From the cell containing the given text, extract its center point as [x, y] coordinate. 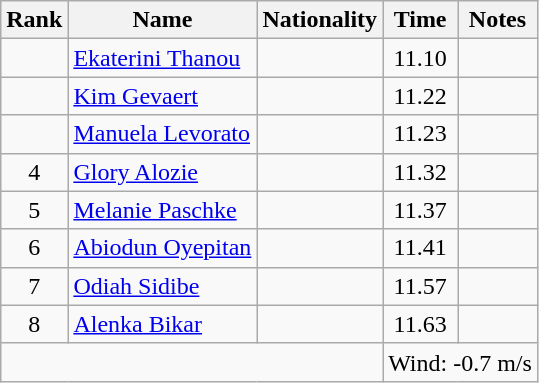
8 [34, 324]
7 [34, 286]
11.22 [420, 96]
Alenka Bikar [162, 324]
Glory Alozie [162, 172]
Ekaterini Thanou [162, 58]
5 [34, 210]
11.63 [420, 324]
Rank [34, 20]
6 [34, 248]
4 [34, 172]
Time [420, 20]
11.10 [420, 58]
Manuela Levorato [162, 134]
Odiah Sidibe [162, 286]
Nationality [320, 20]
11.57 [420, 286]
11.32 [420, 172]
Wind: -0.7 m/s [460, 362]
11.37 [420, 210]
Melanie Paschke [162, 210]
Abiodun Oyepitan [162, 248]
Kim Gevaert [162, 96]
11.41 [420, 248]
Name [162, 20]
Notes [498, 20]
11.23 [420, 134]
